Scan for the cell matching the given text and deliver its (X, Y) coordinate at center. 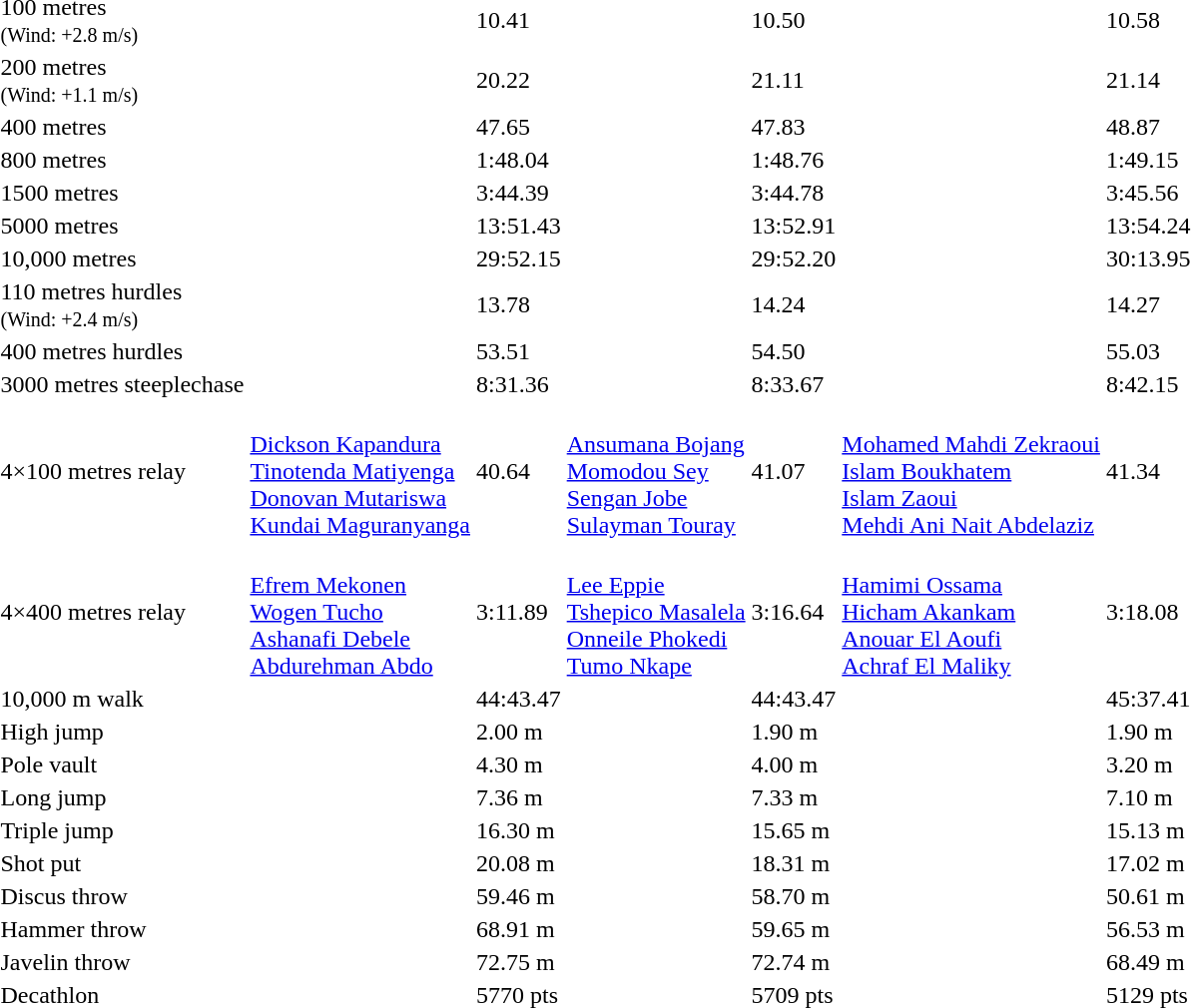
72.74 m (794, 962)
Hamimi OssamaHicham AkankamAnouar El AoufiAchraf El Maliky (971, 612)
1:48.04 (519, 160)
1:48.76 (794, 160)
1.90 m (794, 732)
47.65 (519, 127)
21.11 (794, 80)
7.33 m (794, 797)
47.83 (794, 127)
8:31.36 (519, 384)
41.07 (794, 471)
2.00 m (519, 732)
13:51.43 (519, 226)
7.36 m (519, 797)
Mohamed Mahdi ZekraouiIslam BoukhatemIslam ZaouiMehdi Ani Nait Abdelaziz (971, 471)
16.30 m (519, 830)
20.22 (519, 80)
3:44.78 (794, 193)
Dickson KapanduraTinotenda MatiyengaDonovan MutariswaKundai Maguranyanga (360, 471)
40.64 (519, 471)
4.30 m (519, 764)
8:33.67 (794, 384)
Lee EppieTshepico MasalelaOnneile PhokediTumo Nkape (656, 612)
14.24 (794, 305)
29:52.20 (794, 258)
4.00 m (794, 764)
3:11.89 (519, 612)
54.50 (794, 351)
29:52.15 (519, 258)
13:52.91 (794, 226)
68.91 m (519, 929)
58.70 m (794, 896)
13.78 (519, 305)
72.75 m (519, 962)
18.31 m (794, 863)
Ansumana BojangMomodou SeySengan JobeSulayman Touray (656, 471)
59.46 m (519, 896)
59.65 m (794, 929)
53.51 (519, 351)
20.08 m (519, 863)
3:44.39 (519, 193)
Efrem MekonenWogen TuchoAshanafi DebeleAbdurehman Abdo (360, 612)
15.65 m (794, 830)
3:16.64 (794, 612)
